Provide the [x, y] coordinate of the cell's center where the given text is located.  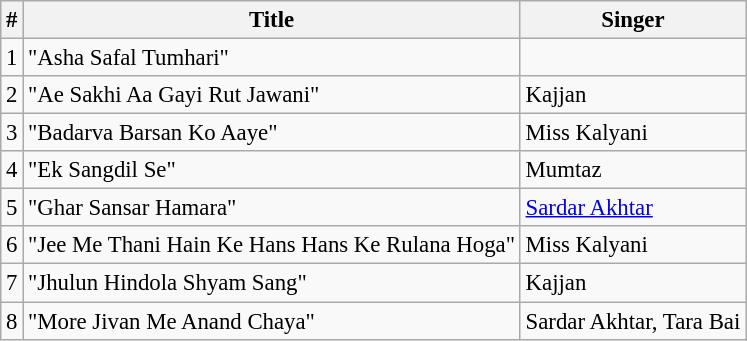
"Ek Sangdil Se" [272, 170]
"Badarva Barsan Ko Aaye" [272, 133]
"Ghar Sansar Hamara" [272, 208]
Sardar Akhtar, Tara Bai [632, 321]
7 [12, 283]
"Asha Safal Tumhari" [272, 58]
2 [12, 95]
8 [12, 321]
Mumtaz [632, 170]
6 [12, 245]
Sardar Akhtar [632, 208]
"More Jivan Me Anand Chaya" [272, 321]
# [12, 20]
1 [12, 58]
Title [272, 20]
5 [12, 208]
3 [12, 133]
"Ae Sakhi Aa Gayi Rut Jawani" [272, 95]
"Jee Me Thani Hain Ke Hans Hans Ke Rulana Hoga" [272, 245]
4 [12, 170]
Singer [632, 20]
"Jhulun Hindola Shyam Sang" [272, 283]
